Return the [x, y] coordinate for the center point of the cell that contains the specified text.  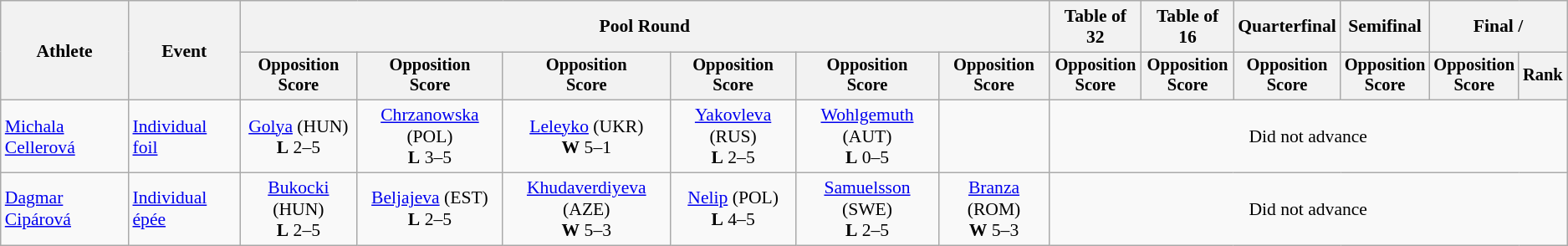
Nelip (POL) L 4–5 [733, 209]
Samuelsson (SWE) L 2–5 [868, 209]
Final / [1498, 27]
Wohlgemuth (AUT) L 0–5 [868, 137]
Leleyko (UKR) W 5–1 [586, 137]
Golya (HUN) L 2–5 [299, 137]
Individual épée [184, 209]
Pool Round [645, 27]
Athlete [65, 50]
Dagmar Cipárová [65, 209]
Table of 32 [1096, 27]
Yakovleva (RUS) L 2–5 [733, 137]
Event [184, 50]
Table of 16 [1187, 27]
Beljajeva (EST) L 2–5 [430, 209]
Individual foil [184, 137]
Branza (ROM) W 5–3 [993, 209]
Semifinal [1385, 27]
Rank [1543, 76]
Chrzanowska (POL) L 3–5 [430, 137]
Michala Cellerová [65, 137]
Quarterfinal [1287, 27]
Khudaverdiyeva (AZE) W 5–3 [586, 209]
Bukocki (HUN) L 2–5 [299, 209]
